Determine the (x, y) coordinate at the center of the cell enclosing the given text.  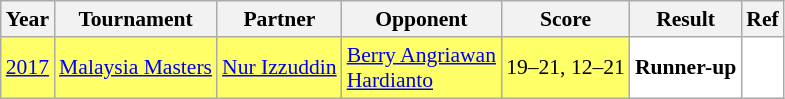
Tournament (136, 19)
Runner-up (686, 68)
Result (686, 19)
2017 (28, 68)
Opponent (422, 19)
Berry Angriawan Hardianto (422, 68)
Malaysia Masters (136, 68)
Score (566, 19)
Nur Izzuddin (280, 68)
Partner (280, 19)
Year (28, 19)
Ref (762, 19)
19–21, 12–21 (566, 68)
